Return (X, Y) of the center of cell containing provided text 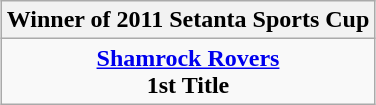
Winner of 2011 Setanta Sports Cup (188, 20)
Shamrock Rovers1st Title (188, 72)
